Detect which cell encompasses the target text, then output its [x, y] center coordinate. 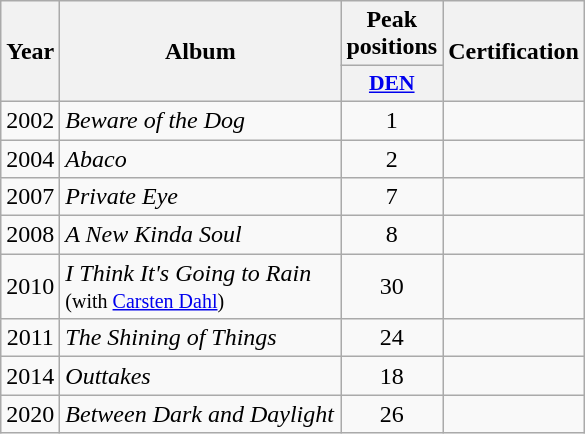
18 [392, 376]
2 [392, 159]
Peak positions [392, 34]
Private Eye [200, 197]
Outtakes [200, 376]
2010 [30, 286]
2002 [30, 120]
7 [392, 197]
Album [200, 52]
A New Kinda Soul [200, 235]
2007 [30, 197]
I Think It's Going to Rain (with Carsten Dahl) [200, 286]
Certification [514, 52]
DEN [392, 84]
The Shining of Things [200, 338]
8 [392, 235]
2020 [30, 414]
Year [30, 52]
1 [392, 120]
2008 [30, 235]
2014 [30, 376]
Abaco [200, 159]
2011 [30, 338]
26 [392, 414]
30 [392, 286]
2004 [30, 159]
24 [392, 338]
Beware of the Dog [200, 120]
Between Dark and Daylight [200, 414]
